Return the (x, y) coordinate for the center point of the cell that contains the specified text.  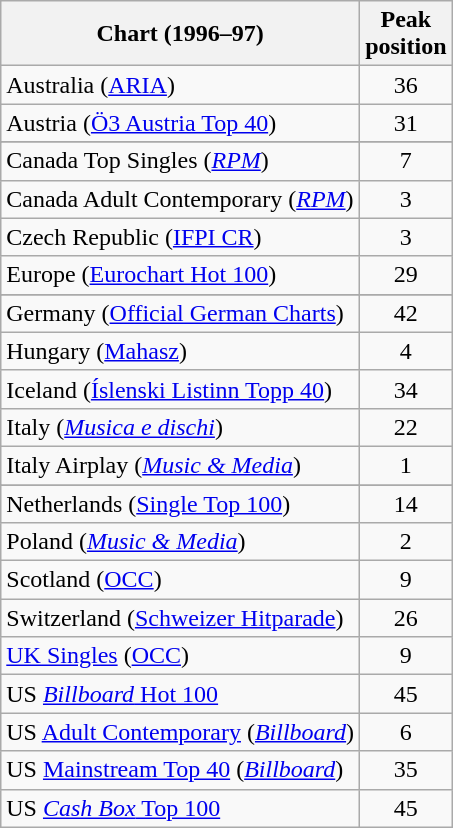
26 (406, 618)
US Mainstream Top 40 (Billboard) (180, 770)
Scotland (OCC) (180, 580)
22 (406, 427)
US Cash Box Top 100 (180, 808)
7 (406, 161)
34 (406, 389)
31 (406, 123)
Australia (ARIA) (180, 85)
6 (406, 732)
UK Singles (OCC) (180, 656)
36 (406, 85)
Germany (Official German Charts) (180, 313)
Europe (Eurochart Hot 100) (180, 275)
1 (406, 465)
Chart (1996–97) (180, 34)
2 (406, 542)
Austria (Ö3 Austria Top 40) (180, 123)
US Billboard Hot 100 (180, 694)
42 (406, 313)
Poland (Music & Media) (180, 542)
35 (406, 770)
US Adult Contemporary (Billboard) (180, 732)
Iceland (Íslenski Listinn Topp 40) (180, 389)
4 (406, 351)
Czech Republic (IFPI CR) (180, 237)
Canada Top Singles (RPM) (180, 161)
Italy Airplay (Music & Media) (180, 465)
Netherlands (Single Top 100) (180, 503)
Italy (Musica e dischi) (180, 427)
Hungary (Mahasz) (180, 351)
Switzerland (Schweizer Hitparade) (180, 618)
Canada Adult Contemporary (RPM) (180, 199)
29 (406, 275)
14 (406, 503)
Peakposition (406, 34)
